Search for the cell housing the specified text and yield its [X, Y] center coordinate. 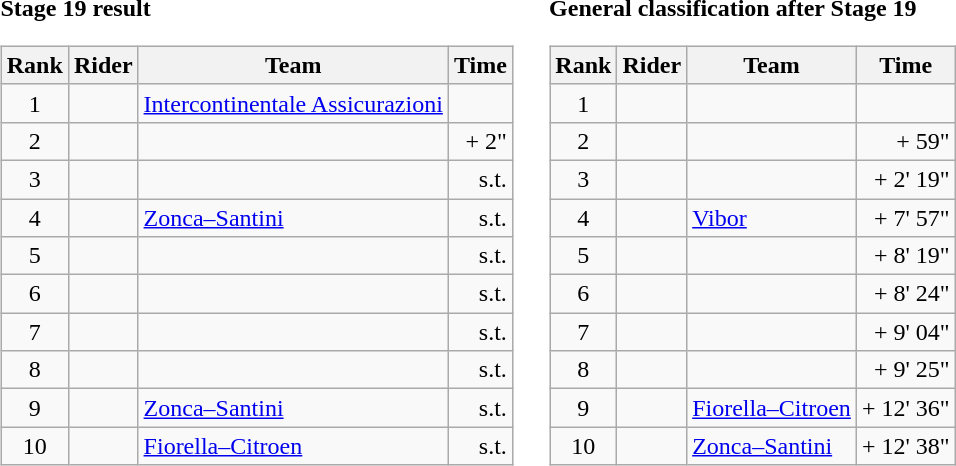
Vibor [772, 217]
+ 12' 36" [906, 408]
+ 59" [906, 141]
+ 7' 57" [906, 217]
+ 2' 19" [906, 179]
+ 9' 25" [906, 370]
+ 9' 04" [906, 332]
+ 12' 38" [906, 446]
+ 8' 19" [906, 256]
+ 8' 24" [906, 294]
+ 2" [480, 141]
Intercontinentale Assicurazioni [293, 103]
